Scan for the cell matching the given text and deliver its (x, y) coordinate at center. 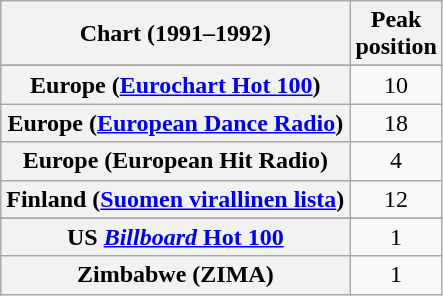
Europe (European Dance Radio) (176, 123)
Finland (Suomen virallinen lista) (176, 199)
US Billboard Hot 100 (176, 237)
Chart (1991–1992) (176, 34)
12 (396, 199)
Europe (European Hit Radio) (176, 161)
Peakposition (396, 34)
4 (396, 161)
Europe (Eurochart Hot 100) (176, 85)
Zimbabwe (ZIMA) (176, 275)
10 (396, 85)
18 (396, 123)
